Locate the cell with the specified text and output its [X, Y] center coordinate. 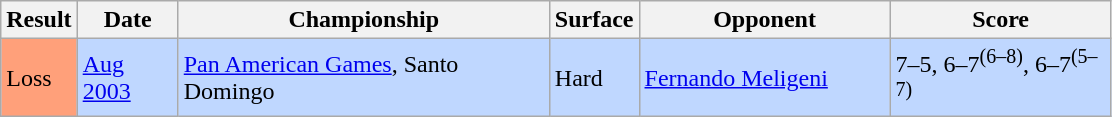
Score [1000, 20]
Loss [39, 78]
Date [128, 20]
Opponent [764, 20]
Aug 2003 [128, 78]
7–5, 6–7(6–8), 6–7(5–7) [1000, 78]
Pan American Games, Santo Domingo [364, 78]
Championship [364, 20]
Fernando Meligeni [764, 78]
Result [39, 20]
Hard [594, 78]
Surface [594, 20]
